Return (X, Y) of the center of cell containing provided text 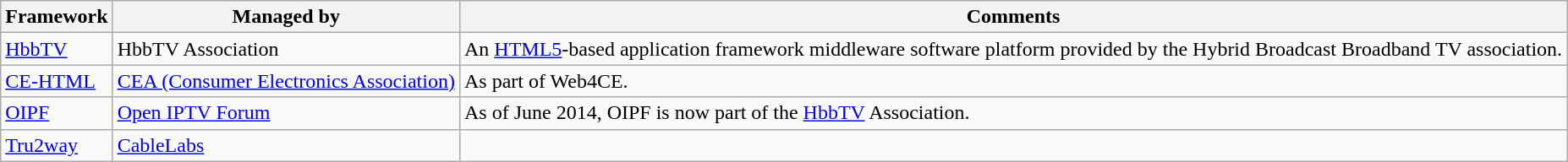
Managed by (286, 17)
HbbTV (57, 49)
Framework (57, 17)
Tru2way (57, 145)
HbbTV Association (286, 49)
CE-HTML (57, 81)
CEA (Consumer Electronics Association) (286, 81)
An HTML5-based application framework middleware software platform provided by the Hybrid Broadcast Broadband TV association. (1013, 49)
CableLabs (286, 145)
Open IPTV Forum (286, 113)
As part of Web4CE. (1013, 81)
Comments (1013, 17)
As of June 2014, OIPF is now part of the HbbTV Association. (1013, 113)
OIPF (57, 113)
